Detect which cell encompasses the target text, then output its (x, y) center coordinate. 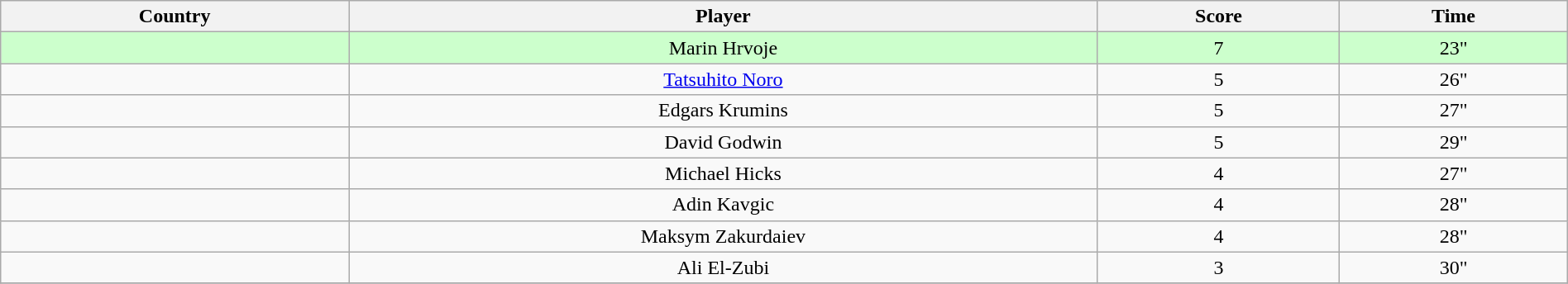
Marin Hrvoje (724, 48)
Maksym Zakurdaiev (724, 236)
David Godwin (724, 142)
Country (175, 17)
7 (1219, 48)
Player (724, 17)
23" (1454, 48)
Michael Hicks (724, 173)
Edgars Krumins (724, 111)
29" (1454, 142)
Time (1454, 17)
30" (1454, 267)
Ali El-Zubi (724, 267)
3 (1219, 267)
26" (1454, 79)
Tatsuhito Noro (724, 79)
Adin Kavgic (724, 205)
Score (1219, 17)
